Provide the (x, y) coordinate of the cell's center where the given text is located.  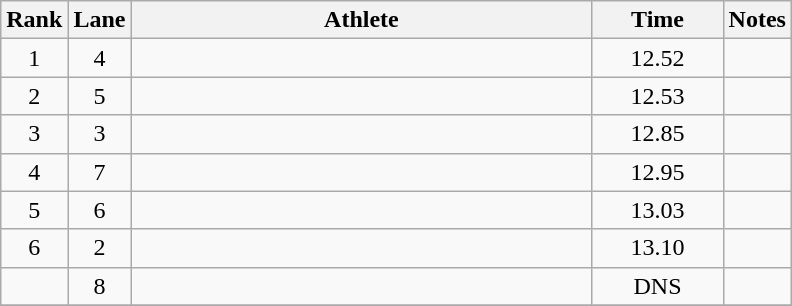
DNS (658, 286)
12.95 (658, 172)
13.10 (658, 248)
Rank (34, 20)
Time (658, 20)
12.52 (658, 58)
13.03 (658, 210)
12.53 (658, 96)
7 (100, 172)
8 (100, 286)
12.85 (658, 134)
Athlete (362, 20)
1 (34, 58)
Lane (100, 20)
Notes (757, 20)
